Return (X, Y) of the center of cell containing provided text 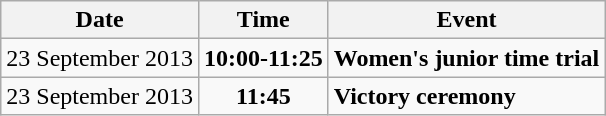
11:45 (263, 96)
Women's junior time trial (466, 58)
Time (263, 20)
10:00-11:25 (263, 58)
Victory ceremony (466, 96)
Date (100, 20)
Event (466, 20)
